For the text-containing cell, return its midpoint in (X, Y) coordinate format. 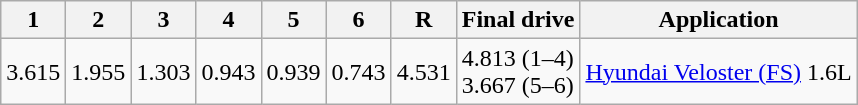
5 (294, 20)
Application (718, 20)
Final drive (518, 20)
R (424, 20)
4 (228, 20)
0.743 (358, 72)
6 (358, 20)
3.615 (34, 72)
1.303 (164, 72)
1 (34, 20)
0.939 (294, 72)
4.531 (424, 72)
3 (164, 20)
4.813 (1–4)3.667 (5–6) (518, 72)
Hyundai Veloster (FS) 1.6L (718, 72)
2 (98, 20)
0.943 (228, 72)
1.955 (98, 72)
